Locate the cell with the specified text and output its [X, Y] center coordinate. 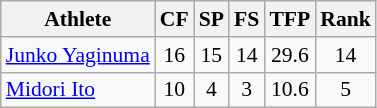
TFP [290, 19]
3 [246, 90]
SP [212, 19]
10.6 [290, 90]
Junko Yaginuma [78, 55]
10 [174, 90]
Rank [346, 19]
FS [246, 19]
16 [174, 55]
CF [174, 19]
15 [212, 55]
4 [212, 90]
29.6 [290, 55]
Midori Ito [78, 90]
5 [346, 90]
Athlete [78, 19]
